Return [X, Y] of the center of cell containing provided text 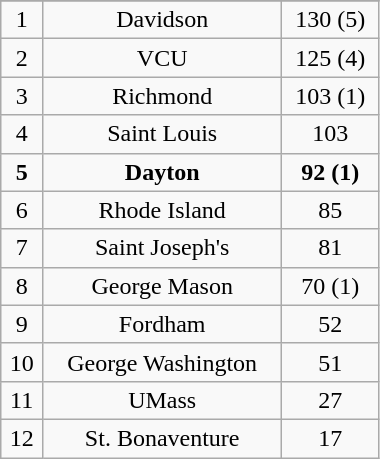
52 [330, 324]
92 (1) [330, 172]
130 (5) [330, 20]
Saint Joseph's [162, 248]
11 [22, 400]
27 [330, 400]
10 [22, 362]
UMass [162, 400]
St. Bonaventure [162, 438]
81 [330, 248]
5 [22, 172]
9 [22, 324]
VCU [162, 58]
17 [330, 438]
George Washington [162, 362]
2 [22, 58]
4 [22, 134]
6 [22, 210]
103 (1) [330, 96]
70 (1) [330, 286]
125 (4) [330, 58]
Rhode Island [162, 210]
8 [22, 286]
Fordham [162, 324]
Saint Louis [162, 134]
103 [330, 134]
12 [22, 438]
George Mason [162, 286]
Richmond [162, 96]
85 [330, 210]
1 [22, 20]
3 [22, 96]
7 [22, 248]
51 [330, 362]
Dayton [162, 172]
Davidson [162, 20]
